For the text-containing cell, return its midpoint in (X, Y) coordinate format. 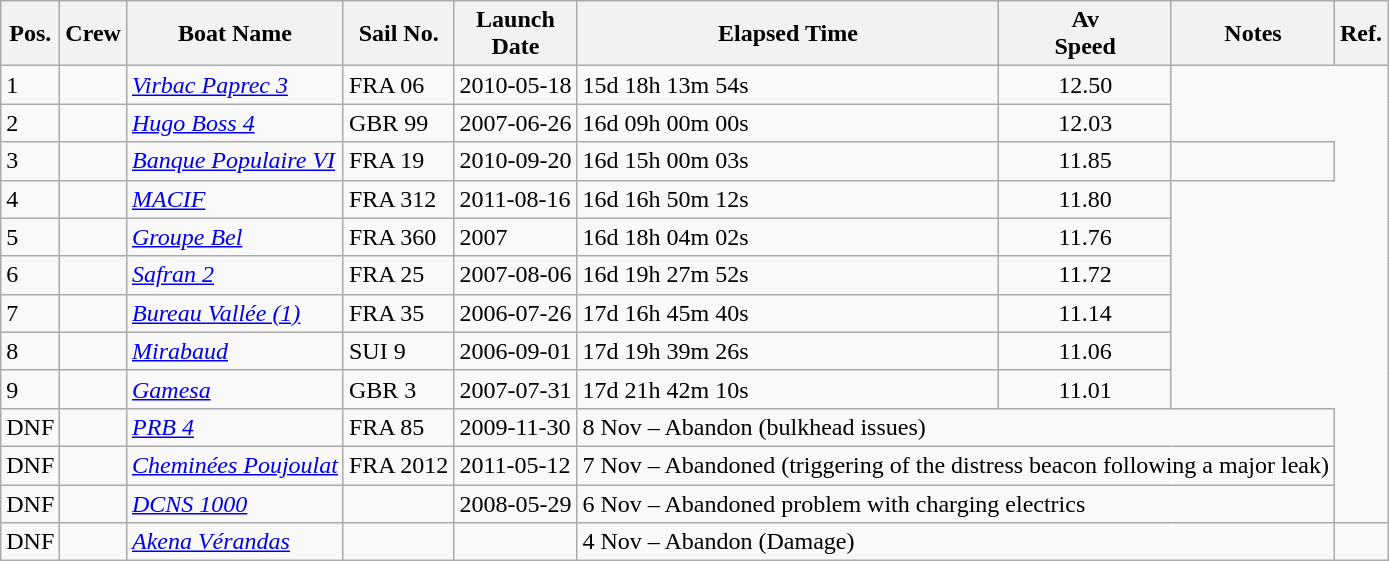
11.01 (1086, 389)
4 (30, 199)
2007-08-06 (516, 275)
2006-07-26 (516, 313)
2007-07-31 (516, 389)
Mirabaud (234, 351)
2008-05-29 (516, 503)
8 (30, 351)
FRA 85 (398, 427)
11.85 (1086, 161)
6 Nov – Abandoned problem with charging electrics (956, 503)
11.80 (1086, 199)
11.14 (1086, 313)
15d 18h 13m 54s (788, 85)
Notes (1252, 34)
Safran 2 (234, 275)
Akena Vérandas (234, 542)
Pos. (30, 34)
16d 18h 04m 02s (788, 237)
FRA 312 (398, 199)
PRB 4 (234, 427)
12.50 (1086, 85)
3 (30, 161)
MACIF (234, 199)
5 (30, 237)
Hugo Boss 4 (234, 123)
16d 15h 00m 03s (788, 161)
Ref. (1362, 34)
2010-05-18 (516, 85)
17d 19h 39m 26s (788, 351)
8 Nov – Abandon (bulkhead issues) (956, 427)
1 (30, 85)
GBR 99 (398, 123)
FRA 06 (398, 85)
2006-09-01 (516, 351)
7 Nov – Abandoned (triggering of the distress beacon following a major leak) (956, 465)
2011-05-12 (516, 465)
2011-08-16 (516, 199)
2009-11-30 (516, 427)
11.76 (1086, 237)
11.72 (1086, 275)
Cheminées Poujoulat (234, 465)
AvSpeed (1086, 34)
Virbac Paprec 3 (234, 85)
FRA 360 (398, 237)
Elapsed Time (788, 34)
2 (30, 123)
11.06 (1086, 351)
Crew (94, 34)
FRA 25 (398, 275)
9 (30, 389)
Gamesa (234, 389)
FRA 35 (398, 313)
16d 09h 00m 00s (788, 123)
Boat Name (234, 34)
2010-09-20 (516, 161)
2007 (516, 237)
Banque Populaire VI (234, 161)
16d 19h 27m 52s (788, 275)
16d 16h 50m 12s (788, 199)
LaunchDate (516, 34)
17d 16h 45m 40s (788, 313)
Sail No. (398, 34)
FRA 19 (398, 161)
DCNS 1000 (234, 503)
Groupe Bel (234, 237)
7 (30, 313)
2007-06-26 (516, 123)
Bureau Vallée (1) (234, 313)
6 (30, 275)
12.03 (1086, 123)
17d 21h 42m 10s (788, 389)
FRA 2012 (398, 465)
SUI 9 (398, 351)
GBR 3 (398, 389)
4 Nov – Abandon (Damage) (956, 542)
